For the text-containing cell, return its midpoint in [X, Y] coordinate format. 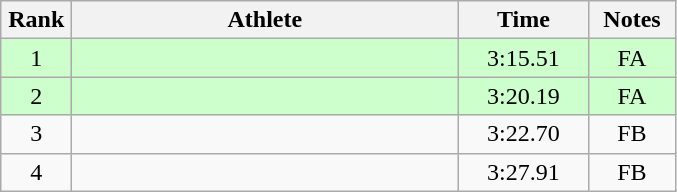
4 [36, 172]
1 [36, 58]
3 [36, 134]
3:27.91 [524, 172]
Time [524, 20]
3:22.70 [524, 134]
3:15.51 [524, 58]
2 [36, 96]
3:20.19 [524, 96]
Notes [632, 20]
Athlete [265, 20]
Rank [36, 20]
